Determine the (x, y) coordinate at the center of the cell enclosing the given text.  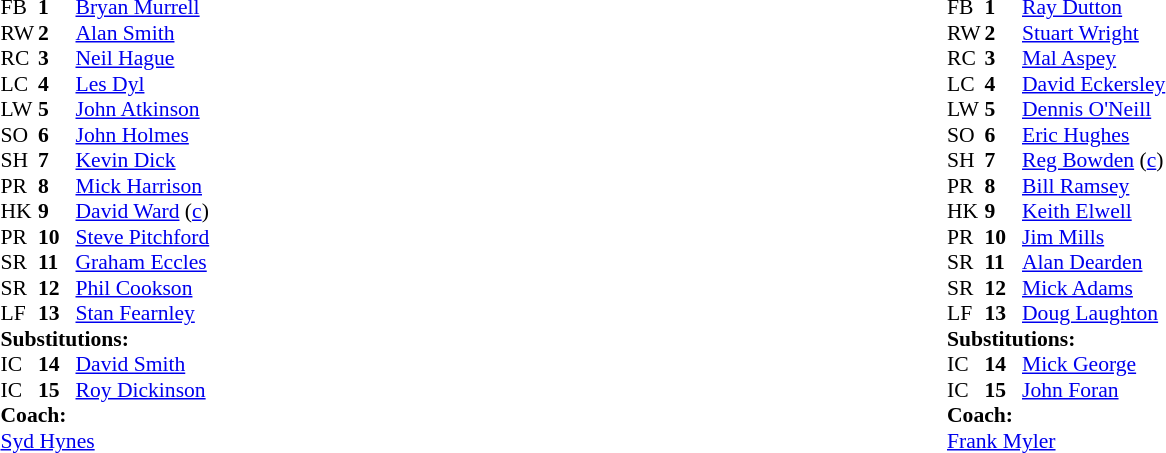
Graham Eccles (143, 263)
Doug Laughton (1094, 313)
John Atkinson (143, 109)
Reg Bowden (c) (1094, 161)
Dennis O'Neill (1094, 109)
Roy Dickinson (143, 390)
John Holmes (143, 135)
Jim Mills (1094, 237)
Les Dyl (143, 84)
Mal Aspey (1094, 59)
David Ward (c) (143, 211)
Keith Elwell (1094, 211)
Stan Fearnley (143, 313)
Mick George (1094, 365)
David Eckersley (1094, 84)
Kevin Dick (143, 161)
Alan Dearden (1094, 263)
Bill Ramsey (1094, 186)
John Foran (1094, 390)
Mick Adams (1094, 288)
David Smith (143, 365)
Eric Hughes (1094, 135)
Stuart Wright (1094, 33)
Alan Smith (143, 33)
Mick Harrison (143, 186)
Phil Cookson (143, 288)
Neil Hague (143, 59)
Steve Pitchford (143, 237)
